Provide the [x, y] coordinate of the cell's center where the given text is located.  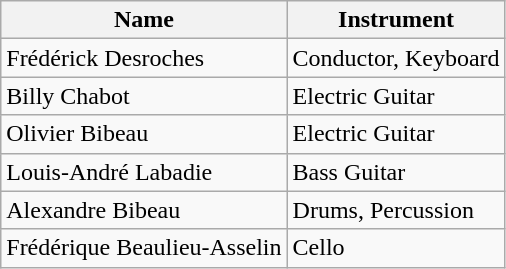
Olivier Bibeau [144, 134]
Cello [396, 248]
Conductor, Keyboard [396, 58]
Louis-André Labadie [144, 172]
Billy Chabot [144, 96]
Bass Guitar [396, 172]
Drums, Percussion [396, 210]
Frédérique Beaulieu-Asselin [144, 248]
Alexandre Bibeau [144, 210]
Instrument [396, 20]
Frédérick Desroches [144, 58]
Name [144, 20]
